Extract the (X, Y) coordinate from the center of the cell holding the provided text.  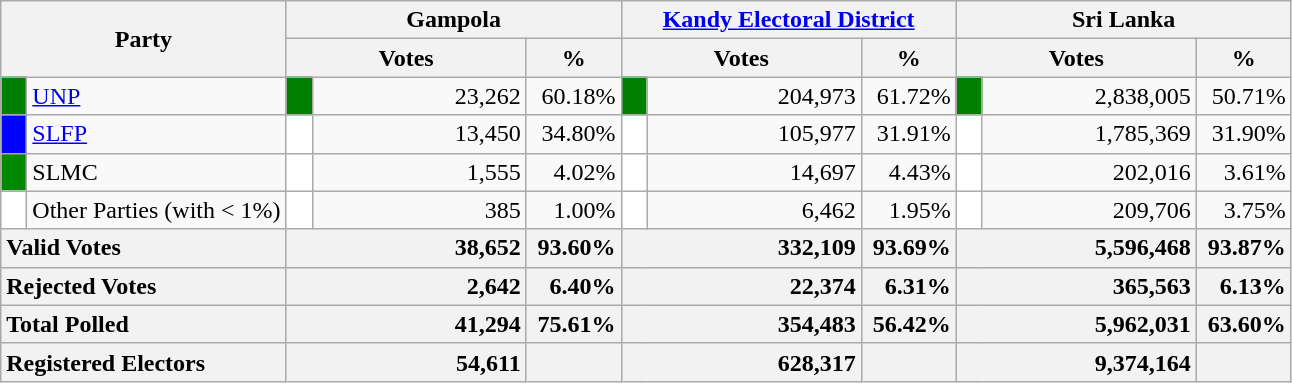
Valid Votes (144, 248)
93.60% (574, 248)
Party (144, 39)
75.61% (574, 324)
4.02% (574, 172)
1.00% (574, 210)
1,785,369 (1089, 134)
202,016 (1089, 172)
Gampola (454, 20)
Other Parties (with < 1%) (156, 210)
13,450 (419, 134)
332,109 (741, 248)
50.71% (1244, 96)
Sri Lanka (1124, 20)
5,962,031 (1076, 324)
56.42% (908, 324)
6.31% (908, 286)
60.18% (574, 96)
6,462 (754, 210)
54,611 (406, 362)
Kandy Electoral District (788, 20)
3.75% (1244, 210)
6.13% (1244, 286)
385 (419, 210)
93.87% (1244, 248)
UNP (156, 96)
14,697 (754, 172)
93.69% (908, 248)
209,706 (1089, 210)
6.40% (574, 286)
1.95% (908, 210)
3.61% (1244, 172)
61.72% (908, 96)
4.43% (908, 172)
Rejected Votes (144, 286)
34.80% (574, 134)
2,642 (406, 286)
2,838,005 (1089, 96)
1,555 (419, 172)
63.60% (1244, 324)
22,374 (741, 286)
365,563 (1076, 286)
41,294 (406, 324)
SLFP (156, 134)
628,317 (741, 362)
105,977 (754, 134)
5,596,468 (1076, 248)
38,652 (406, 248)
9,374,164 (1076, 362)
31.91% (908, 134)
31.90% (1244, 134)
Registered Electors (144, 362)
SLMC (156, 172)
204,973 (754, 96)
Total Polled (144, 324)
354,483 (741, 324)
23,262 (419, 96)
